From the cell containing the given text, extract its center point as [x, y] coordinate. 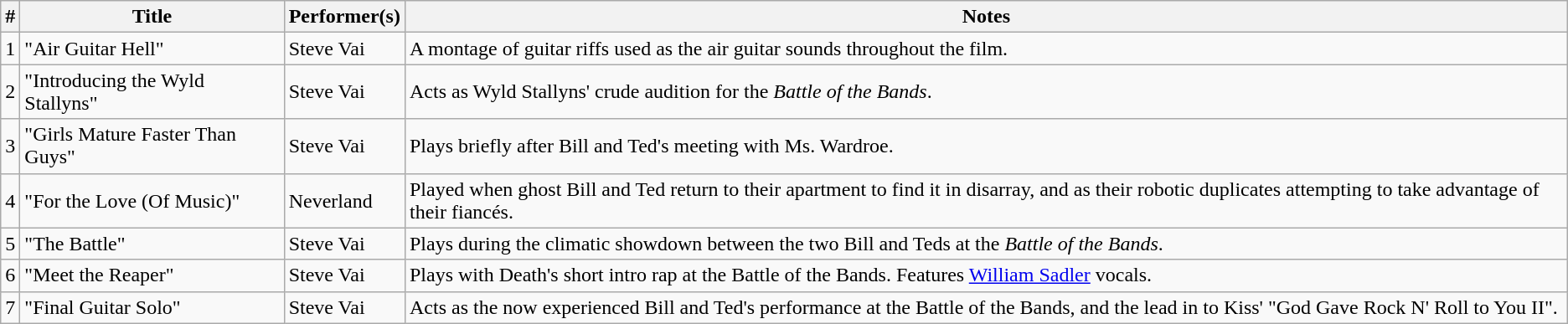
"The Battle" [152, 244]
Acts as Wyld Stallyns' crude audition for the Battle of the Bands. [986, 92]
"Air Guitar Hell" [152, 49]
Title [152, 17]
"Meet the Reaper" [152, 275]
4 [10, 201]
1 [10, 49]
# [10, 17]
2 [10, 92]
Notes [986, 17]
"For the Love (Of Music)" [152, 201]
7 [10, 307]
Plays briefly after Bill and Ted's meeting with Ms. Wardroe. [986, 146]
"Final Guitar Solo" [152, 307]
Plays during the climatic showdown between the two Bill and Teds at the Battle of the Bands. [986, 244]
A montage of guitar riffs used as the air guitar sounds throughout the film. [986, 49]
Neverland [344, 201]
6 [10, 275]
Performer(s) [344, 17]
"Introducing the Wyld Stallyns" [152, 92]
Acts as the now experienced Bill and Ted's performance at the Battle of the Bands, and the lead in to Kiss' "God Gave Rock N' Roll to You II". [986, 307]
5 [10, 244]
Plays with Death's short intro rap at the Battle of the Bands. Features William Sadler vocals. [986, 275]
3 [10, 146]
"Girls Mature Faster Than Guys" [152, 146]
